Detect which cell encompasses the target text, then output its [x, y] center coordinate. 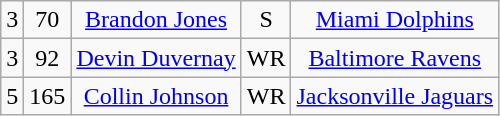
70 [48, 20]
Baltimore Ravens [395, 58]
165 [48, 96]
Brandon Jones [156, 20]
92 [48, 58]
Collin Johnson [156, 96]
Jacksonville Jaguars [395, 96]
S [266, 20]
Devin Duvernay [156, 58]
5 [12, 96]
Miami Dolphins [395, 20]
